Output the (X, Y) coordinate of the center of the cell containing the given text.  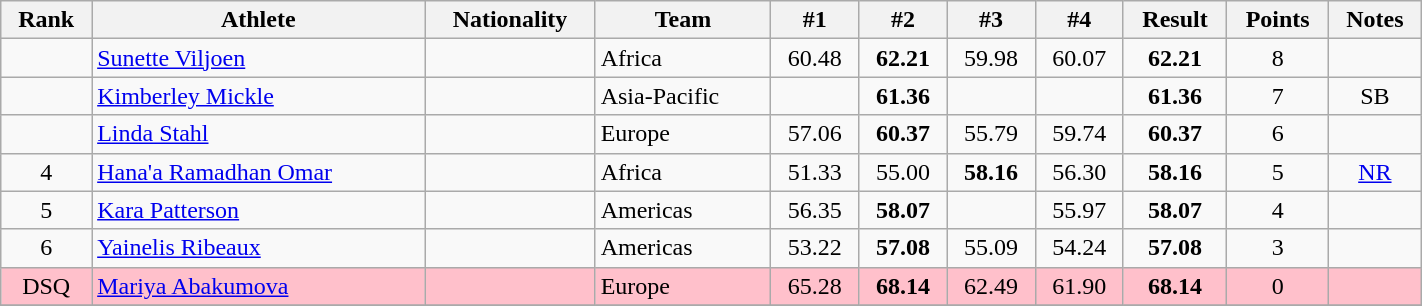
Mariya Abakumova (258, 286)
Kimberley Mickle (258, 96)
54.24 (1079, 248)
59.74 (1079, 134)
3 (1278, 248)
55.79 (991, 134)
56.35 (815, 210)
Notes (1374, 20)
57.06 (815, 134)
65.28 (815, 286)
Rank (46, 20)
59.98 (991, 58)
SB (1374, 96)
Athlete (258, 20)
55.97 (1079, 210)
NR (1374, 172)
56.30 (1079, 172)
#4 (1079, 20)
Sunette Viljoen (258, 58)
53.22 (815, 248)
#2 (903, 20)
62.49 (991, 286)
60.48 (815, 58)
Hana'a Ramadhan Omar (258, 172)
Nationality (510, 20)
Team (683, 20)
DSQ (46, 286)
Yainelis Ribeaux (258, 248)
61.90 (1079, 286)
51.33 (815, 172)
0 (1278, 286)
Linda Stahl (258, 134)
Result (1175, 20)
55.09 (991, 248)
Asia-Pacific (683, 96)
Kara Patterson (258, 210)
#1 (815, 20)
7 (1278, 96)
55.00 (903, 172)
60.07 (1079, 58)
#3 (991, 20)
Points (1278, 20)
8 (1278, 58)
